Return the [x, y] coordinate for the center point of the cell that contains the specified text.  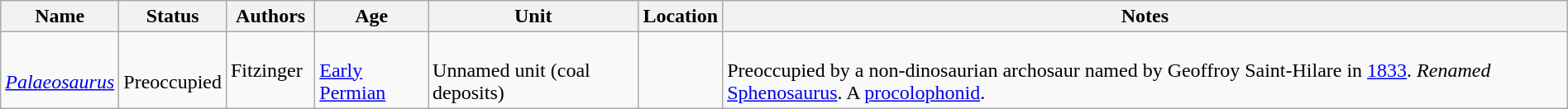
Unit [533, 17]
Unnamed unit (coal deposits) [533, 70]
Fitzinger [266, 70]
Authors [270, 17]
Name [60, 17]
Preoccupied by a non-dinosaurian archosaur named by Geoffroy Saint-Hilare in 1833. Renamed Sphenosaurus. A procolophonid. [1145, 70]
Notes [1145, 17]
Early Permian [372, 70]
Status [173, 17]
Location [681, 17]
Palaeosaurus [60, 70]
Preoccupied [173, 70]
Age [372, 17]
